Determine the (x, y) coordinate at the center of the cell enclosing the given text.  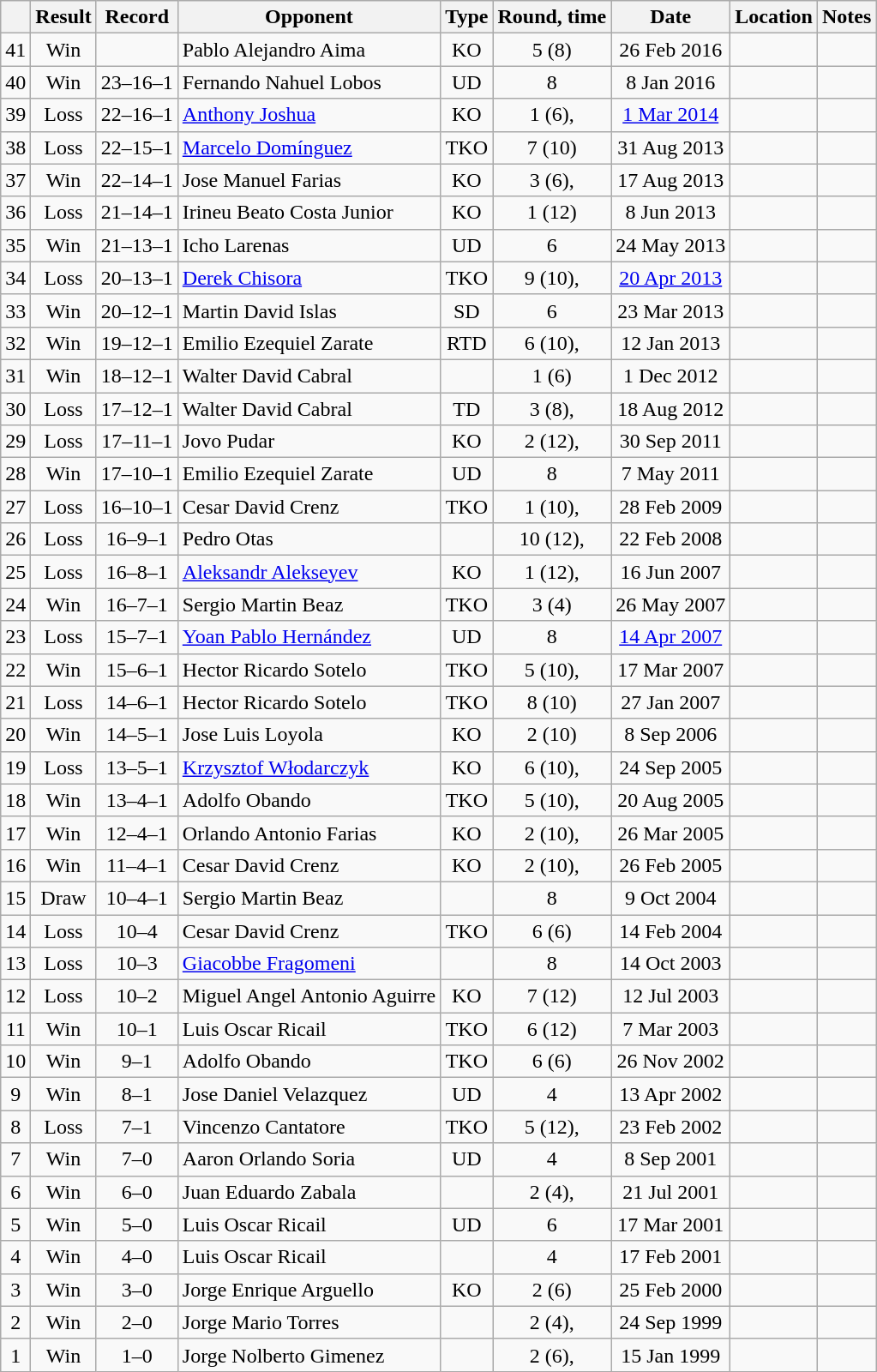
21 (15, 702)
10–4–1 (137, 898)
39 (15, 115)
Jorge Enrique Arguello (309, 1290)
1 (12), (552, 572)
17–12–1 (137, 409)
17 Mar 2001 (670, 1225)
20 Apr 2013 (670, 278)
Derek Chisora (309, 278)
Orlando Antonio Farias (309, 833)
10–2 (137, 996)
40 (15, 82)
Fernando Nahuel Lobos (309, 82)
6–0 (137, 1192)
16 Jun 2007 (670, 572)
Anthony Joshua (309, 115)
10–4 (137, 930)
37 (15, 180)
13 Apr 2002 (670, 1094)
13–4–1 (137, 800)
26 (15, 539)
20–12–1 (137, 310)
24 Sep 2005 (670, 767)
32 (15, 343)
Martin David Islas (309, 310)
23 (15, 637)
3 (15, 1290)
Result (63, 17)
1 (6) (552, 376)
16–9–1 (137, 539)
15–7–1 (137, 637)
12–4–1 (137, 833)
Irineu Beato Costa Junior (309, 213)
2 (15, 1322)
7 (15, 1159)
30 (15, 409)
24 Sep 1999 (670, 1322)
9–1 (137, 1062)
36 (15, 213)
RTD (466, 343)
1 (15, 1355)
24 (15, 605)
8–1 (137, 1094)
1 Mar 2014 (670, 115)
1–0 (137, 1355)
5 (8) (552, 50)
31 Aug 2013 (670, 147)
17 Aug 2013 (670, 180)
Opponent (309, 17)
17–10–1 (137, 474)
22–14–1 (137, 180)
29 (15, 442)
22 (15, 670)
1 (10), (552, 507)
18 (15, 800)
26 May 2007 (670, 605)
23 Feb 2002 (670, 1127)
22–16–1 (137, 115)
2 (6) (552, 1290)
7–0 (137, 1159)
13 (15, 964)
27 Jan 2007 (670, 702)
16–7–1 (137, 605)
Draw (63, 898)
2–0 (137, 1322)
Yoan Pablo Hernández (309, 637)
26 Feb 2005 (670, 865)
17 (15, 833)
SD (466, 310)
5 (15, 1225)
11–4–1 (137, 865)
26 Feb 2016 (670, 50)
23 Mar 2013 (670, 310)
Jorge Mario Torres (309, 1322)
17–11–1 (137, 442)
Location (774, 17)
18–12–1 (137, 376)
27 (15, 507)
12 Jul 2003 (670, 996)
1 Dec 2012 (670, 376)
12 (15, 996)
7 Mar 2003 (670, 1029)
21–13–1 (137, 245)
3–0 (137, 1290)
Notes (846, 17)
2 (6), (552, 1355)
10 (12), (552, 539)
8 Sep 2001 (670, 1159)
Icho Larenas (309, 245)
19–12–1 (137, 343)
20 Aug 2005 (670, 800)
Marcelo Domínguez (309, 147)
Jorge Nolberto Gimenez (309, 1355)
5–0 (137, 1225)
17 Feb 2001 (670, 1257)
21 Jul 2001 (670, 1192)
3 (8), (552, 409)
3 (6), (552, 180)
31 (15, 376)
16–10–1 (137, 507)
Jose Manuel Farias (309, 180)
5 (12), (552, 1127)
9 (10), (552, 278)
2 (10) (552, 735)
3 (4) (552, 605)
Jovo Pudar (309, 442)
Record (137, 17)
8 Jun 2013 (670, 213)
Pablo Alejandro Aima (309, 50)
1 (12) (552, 213)
9 (15, 1094)
6 (12) (552, 1029)
10 (15, 1062)
24 May 2013 (670, 245)
20–13–1 (137, 278)
26 Mar 2005 (670, 833)
15 (15, 898)
8 (10) (552, 702)
Jose Daniel Velazquez (309, 1094)
12 Jan 2013 (670, 343)
10–3 (137, 964)
7 May 2011 (670, 474)
28 Feb 2009 (670, 507)
10–1 (137, 1029)
25 (15, 572)
17 Mar 2007 (670, 670)
15 Jan 1999 (670, 1355)
21–14–1 (137, 213)
11 (15, 1029)
9 Oct 2004 (670, 898)
Pedro Otas (309, 539)
14 Feb 2004 (670, 930)
4–0 (137, 1257)
16–8–1 (137, 572)
Jose Luis Loyola (309, 735)
Date (670, 17)
30 Sep 2011 (670, 442)
22 Feb 2008 (670, 539)
Aaron Orlando Soria (309, 1159)
7 (10) (552, 147)
8 Jan 2016 (670, 82)
22–15–1 (137, 147)
25 Feb 2000 (670, 1290)
28 (15, 474)
Type (466, 17)
7–1 (137, 1127)
14 Oct 2003 (670, 964)
23–16–1 (137, 82)
13–5–1 (137, 767)
1 (6), (552, 115)
18 Aug 2012 (670, 409)
35 (15, 245)
7 (12) (552, 996)
14–5–1 (137, 735)
20 (15, 735)
2 (12), (552, 442)
14–6–1 (137, 702)
16 (15, 865)
8 Sep 2006 (670, 735)
Aleksandr Alekseyev (309, 572)
26 Nov 2002 (670, 1062)
Miguel Angel Antonio Aguirre (309, 996)
33 (15, 310)
14 Apr 2007 (670, 637)
41 (15, 50)
19 (15, 767)
38 (15, 147)
14 (15, 930)
15–6–1 (137, 670)
Round, time (552, 17)
Krzysztof Włodarczyk (309, 767)
34 (15, 278)
TD (466, 409)
Juan Eduardo Zabala (309, 1192)
Giacobbe Fragomeni (309, 964)
Vincenzo Cantatore (309, 1127)
